Detect which cell encompasses the target text, then output its (x, y) center coordinate. 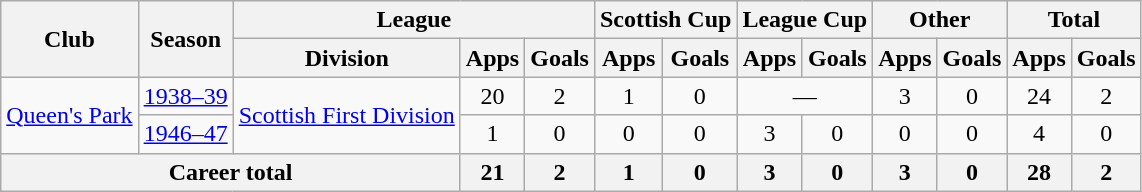
Other (940, 20)
Season (186, 39)
— (805, 96)
Queen's Park (70, 115)
Scottish Cup (665, 20)
Career total (231, 172)
Scottish First Division (346, 115)
Club (70, 39)
1946–47 (186, 134)
21 (492, 172)
Total (1074, 20)
League (414, 20)
Division (346, 58)
20 (492, 96)
4 (1039, 134)
28 (1039, 172)
24 (1039, 96)
1938–39 (186, 96)
League Cup (805, 20)
